For the text-containing cell, return its midpoint in [x, y] coordinate format. 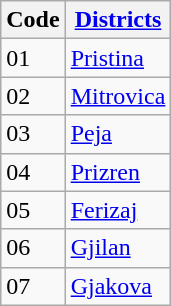
05 [33, 210]
Districts [118, 20]
02 [33, 96]
Pristina [118, 58]
03 [33, 134]
04 [33, 172]
Peja [118, 134]
Ferizaj [118, 210]
Prizren [118, 172]
Mitrovica [118, 96]
07 [33, 286]
01 [33, 58]
Gjilan [118, 248]
Gjakova [118, 286]
06 [33, 248]
Code [33, 20]
